Search for the cell housing the specified text and yield its (X, Y) center coordinate. 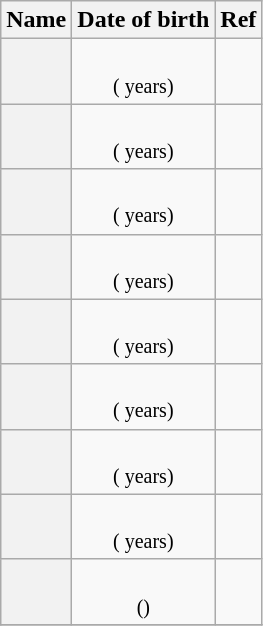
Name (36, 20)
Ref (238, 20)
() (144, 592)
Date of birth (144, 20)
